For the text-containing cell, return its midpoint in [X, Y] coordinate format. 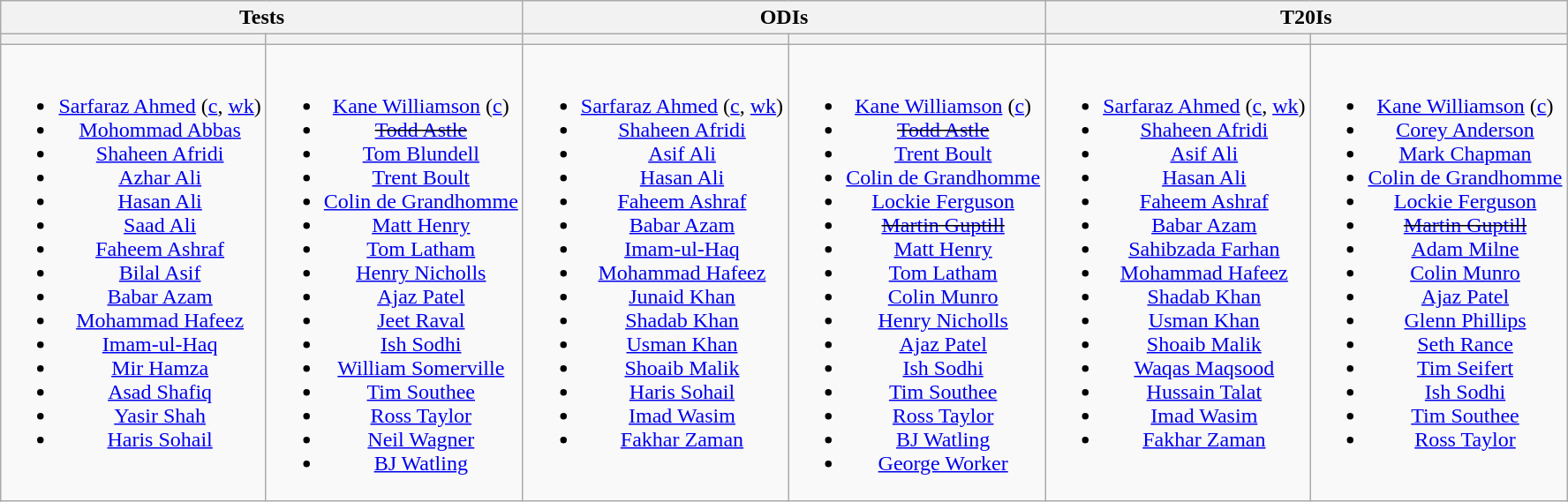
Tests [261, 18]
T20Is [1307, 18]
ODIs [784, 18]
